Search for the cell housing the specified text and yield its [x, y] center coordinate. 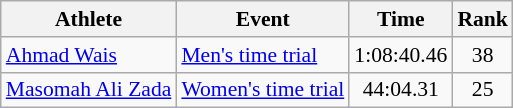
Rank [482, 19]
Time [400, 19]
Women's time trial [262, 90]
25 [482, 90]
38 [482, 55]
Men's time trial [262, 55]
Athlete [89, 19]
1:08:40.46 [400, 55]
44:04.31 [400, 90]
Masomah Ali Zada [89, 90]
Event [262, 19]
Ahmad Wais [89, 55]
